Determine the (X, Y) coordinate at the center of the cell enclosing the given text.  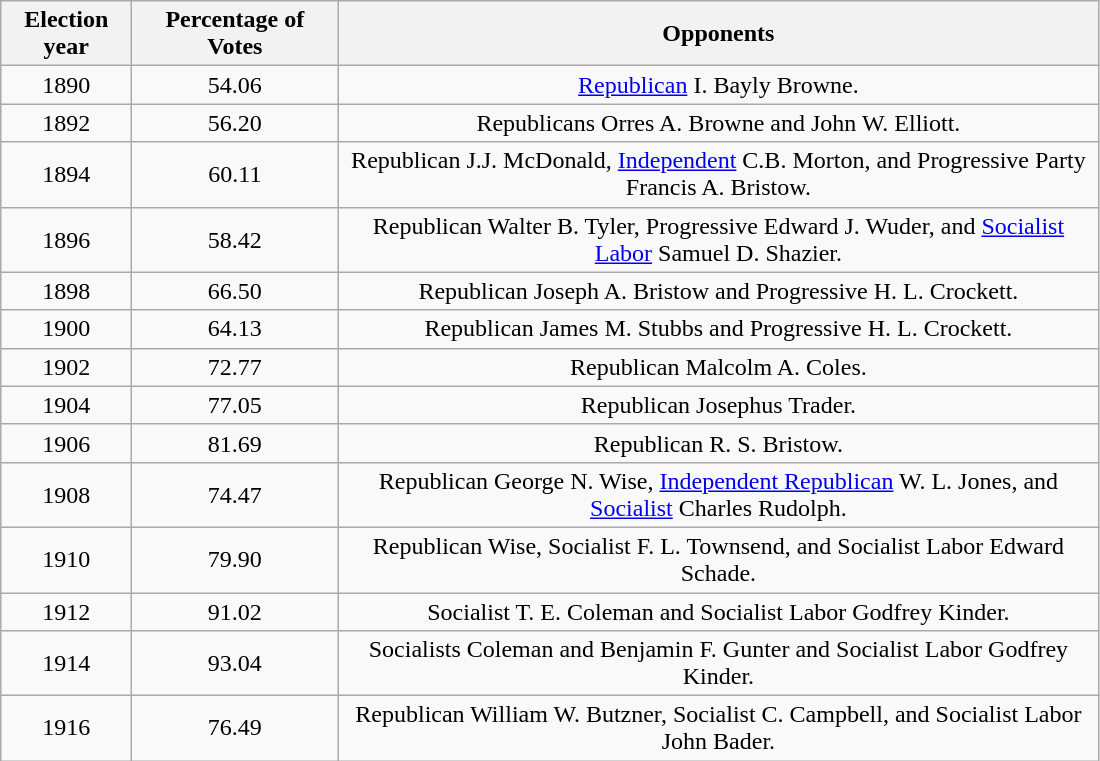
Republican Wise, Socialist F. L. Townsend, and Socialist Labor Edward Schade. (718, 560)
56.20 (235, 123)
1908 (66, 494)
1914 (66, 664)
Republican George N. Wise, Independent Republican W. L. Jones, and Socialist Charles Rudolph. (718, 494)
79.90 (235, 560)
1894 (66, 174)
Republicans Orres A. Browne and John W. Elliott. (718, 123)
Socialist T. E. Coleman and Socialist Labor Godfrey Kinder. (718, 611)
77.05 (235, 405)
Republican James M. Stubbs and Progressive H. L. Crockett. (718, 329)
66.50 (235, 291)
1904 (66, 405)
60.11 (235, 174)
58.42 (235, 240)
1916 (66, 728)
Republican Walter B. Tyler, Progressive Edward J. Wuder, and Socialist Labor Samuel D. Shazier. (718, 240)
54.06 (235, 85)
1898 (66, 291)
Republican Joseph A. Bristow and Progressive H. L. Crockett. (718, 291)
1902 (66, 367)
Election year (66, 34)
1892 (66, 123)
Republican Josephus Trader. (718, 405)
74.47 (235, 494)
Republican Malcolm A. Coles. (718, 367)
1900 (66, 329)
91.02 (235, 611)
72.77 (235, 367)
1906 (66, 443)
1912 (66, 611)
76.49 (235, 728)
Republican I. Bayly Browne. (718, 85)
1896 (66, 240)
Republican J.J. McDonald, Independent C.B. Morton, and Progressive Party Francis A. Bristow. (718, 174)
Republican R. S. Bristow. (718, 443)
Opponents (718, 34)
64.13 (235, 329)
1890 (66, 85)
Republican William W. Butzner, Socialist C. Campbell, and Socialist Labor John Bader. (718, 728)
Socialists Coleman and Benjamin F. Gunter and Socialist Labor Godfrey Kinder. (718, 664)
1910 (66, 560)
93.04 (235, 664)
Percentage of Votes (235, 34)
81.69 (235, 443)
